Extract the [x, y] coordinate from the center of the cell holding the provided text.  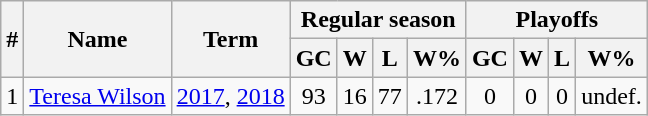
# [12, 39]
16 [354, 96]
Regular season [378, 20]
undef. [612, 96]
93 [314, 96]
77 [390, 96]
Teresa Wilson [98, 96]
2017, 2018 [230, 96]
1 [12, 96]
Term [230, 39]
Name [98, 39]
Playoffs [556, 20]
.172 [436, 96]
